Output the (X, Y) coordinate of the center of the cell containing the given text.  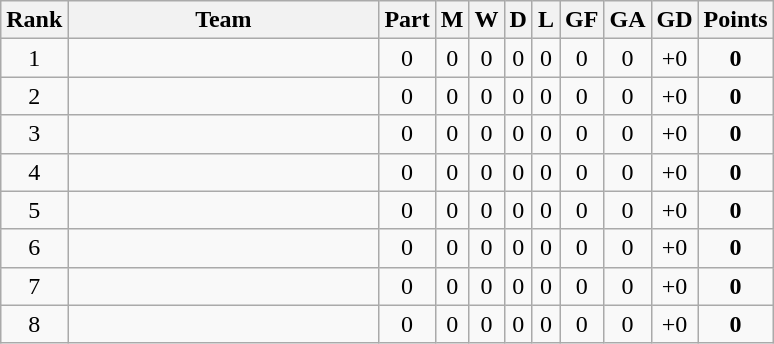
2 (34, 96)
Team (224, 20)
W (486, 20)
GF (582, 20)
L (546, 20)
7 (34, 286)
GD (674, 20)
M (452, 20)
D (518, 20)
3 (34, 134)
5 (34, 210)
4 (34, 172)
Points (736, 20)
6 (34, 248)
Rank (34, 20)
Part (407, 20)
8 (34, 324)
1 (34, 58)
GA (628, 20)
